Identify which cell holds the provided text, then report its [X, Y] central coordinate. 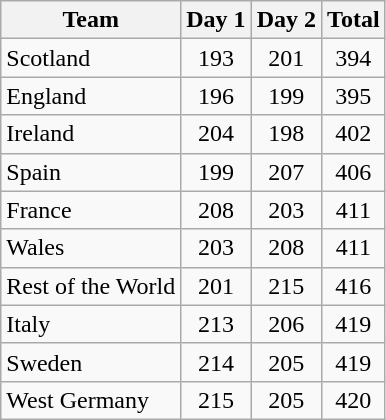
Ireland [91, 134]
Scotland [91, 58]
395 [354, 96]
420 [354, 400]
394 [354, 58]
206 [286, 324]
Day 1 [216, 20]
France [91, 210]
196 [216, 96]
416 [354, 286]
Sweden [91, 362]
204 [216, 134]
West Germany [91, 400]
Italy [91, 324]
Total [354, 20]
Team [91, 20]
406 [354, 172]
Spain [91, 172]
Rest of the World [91, 286]
198 [286, 134]
Wales [91, 248]
213 [216, 324]
214 [216, 362]
402 [354, 134]
193 [216, 58]
207 [286, 172]
Day 2 [286, 20]
England [91, 96]
